Extract the (X, Y) coordinate from the center of the cell holding the provided text.  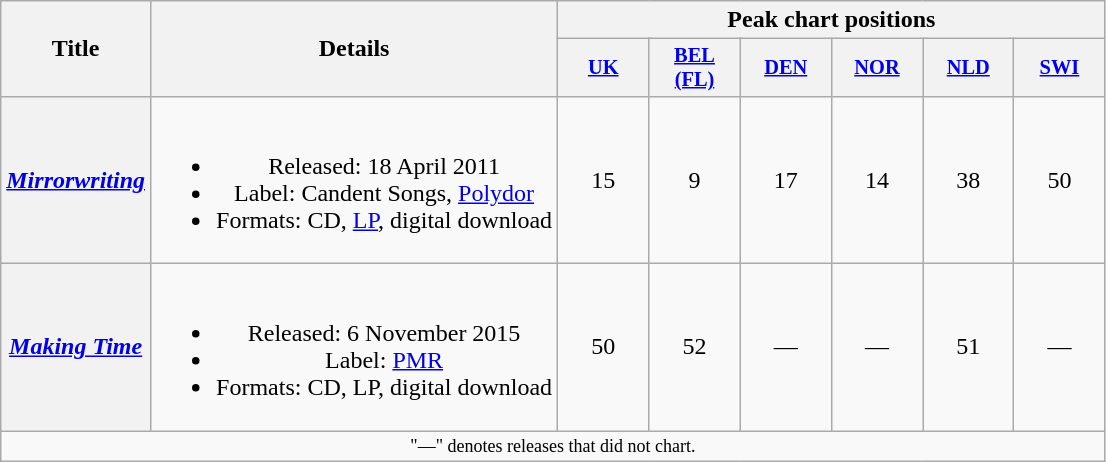
"—" denotes releases that did not chart. (553, 446)
Released: 18 April 2011Label: Candent Songs, PolydorFormats: CD, LP, digital download (354, 180)
15 (604, 180)
BEL(FL) (694, 68)
UK (604, 68)
52 (694, 348)
17 (786, 180)
Title (76, 49)
38 (968, 180)
Released: 6 November 2015Label: PMRFormats: CD, LP, digital download (354, 348)
DEN (786, 68)
14 (876, 180)
51 (968, 348)
NOR (876, 68)
SWI (1060, 68)
Making Time (76, 348)
9 (694, 180)
NLD (968, 68)
Details (354, 49)
Peak chart positions (832, 20)
Mirrorwriting (76, 180)
